Determine the [x, y] coordinate at the center of the cell enclosing the given text.  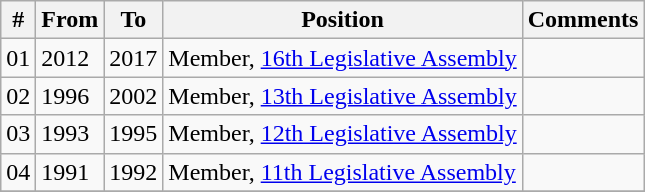
1993 [70, 134]
02 [18, 96]
# [18, 20]
Comments [583, 20]
1992 [134, 172]
2002 [134, 96]
Member, 16th Legislative Assembly [342, 58]
From [70, 20]
1996 [70, 96]
2017 [134, 58]
03 [18, 134]
Member, 12th Legislative Assembly [342, 134]
Member, 13th Legislative Assembly [342, 96]
2012 [70, 58]
Position [342, 20]
1991 [70, 172]
01 [18, 58]
Member, 11th Legislative Assembly [342, 172]
04 [18, 172]
To [134, 20]
1995 [134, 134]
